Pinpoint the cell where the given text exists, returning its [x, y] midpoint coordinate. 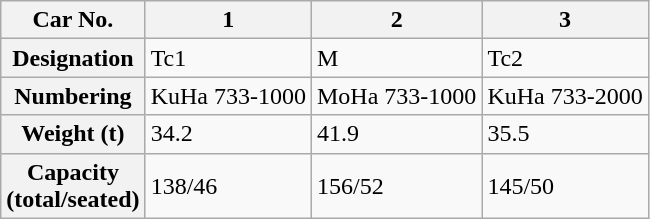
41.9 [396, 134]
145/50 [565, 186]
KuHa 733-2000 [565, 96]
Weight (t) [73, 134]
156/52 [396, 186]
MoHa 733-1000 [396, 96]
Designation [73, 58]
1 [228, 20]
KuHa 733-1000 [228, 96]
Car No. [73, 20]
Tc1 [228, 58]
138/46 [228, 186]
34.2 [228, 134]
2 [396, 20]
Numbering [73, 96]
35.5 [565, 134]
Capacity(total/seated) [73, 186]
Tc2 [565, 58]
3 [565, 20]
M [396, 58]
